Pinpoint the cell where the given text exists, returning its [X, Y] midpoint coordinate. 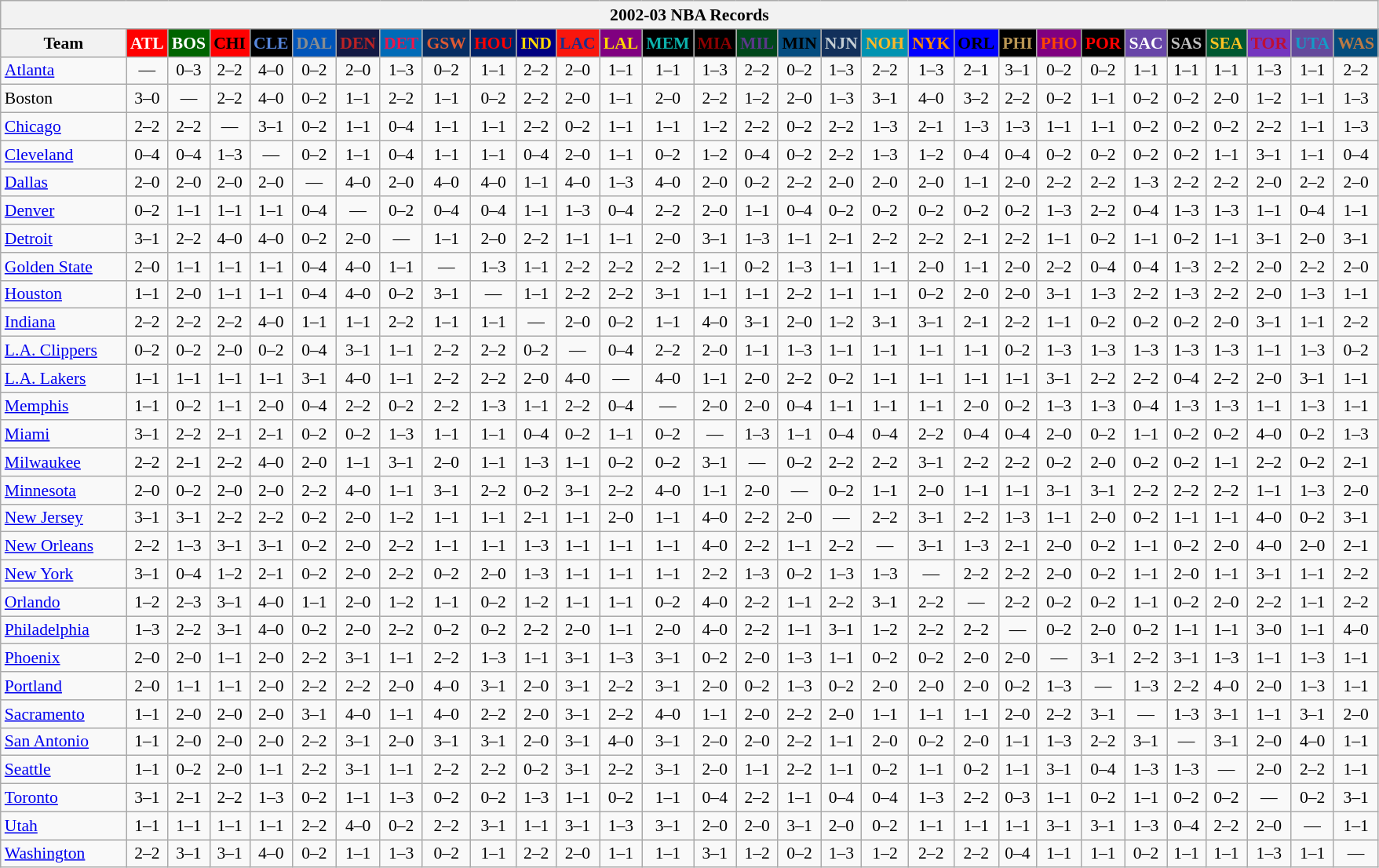
Utah [64, 826]
MEM [667, 43]
SAC [1146, 43]
2–3 [188, 602]
MIN [799, 43]
NYK [931, 43]
3–2 [976, 99]
Minnesota [64, 491]
Boston [64, 99]
UTA [1312, 43]
Phoenix [64, 658]
DEN [358, 43]
New Jersey [64, 518]
ATL [148, 43]
IND [536, 43]
NJN [841, 43]
Portland [64, 686]
Golden State [64, 267]
LAL [622, 43]
SAS [1187, 43]
DET [402, 43]
Toronto [64, 798]
L.A. Lakers [64, 378]
Denver [64, 211]
BOS [188, 43]
San Antonio [64, 742]
2002-03 NBA Records [689, 15]
Dallas [64, 183]
Memphis [64, 407]
MIL [757, 43]
Sacramento [64, 714]
Atlanta [64, 71]
Houston [64, 294]
Indiana [64, 323]
WAS [1356, 43]
Team [64, 43]
POR [1104, 43]
SEA [1226, 43]
New Orleans [64, 546]
GSW [446, 43]
TOR [1270, 43]
Washington [64, 854]
New York [64, 574]
Chicago [64, 127]
L.A. Clippers [64, 351]
LAC [578, 43]
Detroit [64, 239]
PHI [1017, 43]
Milwaukee [64, 462]
PHO [1060, 43]
CLE [272, 43]
ORL [976, 43]
Philadelphia [64, 630]
DAL [315, 43]
Seattle [64, 770]
Miami [64, 435]
HOU [493, 43]
MIA [715, 43]
CHI [229, 43]
Orlando [64, 602]
NOH [885, 43]
Cleveland [64, 155]
